Search for the cell housing the specified text and yield its (X, Y) center coordinate. 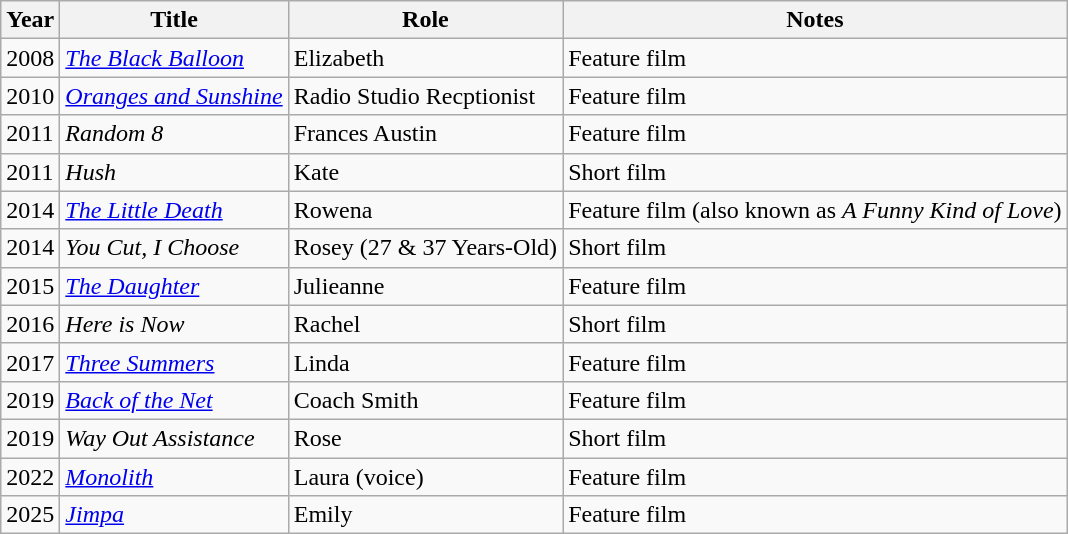
Rowena (425, 210)
2025 (30, 515)
Year (30, 20)
Hush (174, 172)
2017 (30, 362)
Notes (816, 20)
Kate (425, 172)
Coach Smith (425, 400)
Oranges and Sunshine (174, 96)
Emily (425, 515)
The Daughter (174, 286)
Monolith (174, 477)
Jimpa (174, 515)
Frances Austin (425, 134)
Elizabeth (425, 58)
Feature film (also known as A Funny Kind of Love) (816, 210)
2010 (30, 96)
2016 (30, 324)
2022 (30, 477)
Three Summers (174, 362)
Role (425, 20)
You Cut, I Choose (174, 248)
Way Out Assistance (174, 438)
Here is Now (174, 324)
Rosey (27 & 37 Years-Old) (425, 248)
Back of the Net (174, 400)
Radio Studio Recptionist (425, 96)
Title (174, 20)
Laura (voice) (425, 477)
2015 (30, 286)
The Black Balloon (174, 58)
Julieanne (425, 286)
Linda (425, 362)
Rose (425, 438)
2008 (30, 58)
Random 8 (174, 134)
Rachel (425, 324)
The Little Death (174, 210)
